Find where the given text appears and provide that cell's center as (X, Y) coordinate. 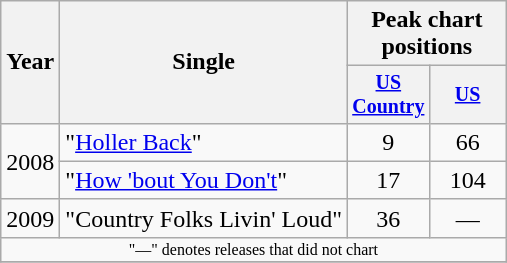
104 (468, 180)
2009 (30, 218)
Peak chartpositions (426, 34)
"Country Folks Livin' Loud" (204, 218)
66 (468, 142)
US Country (388, 94)
Single (204, 62)
Year (30, 62)
— (468, 218)
US (468, 94)
"Holler Back" (204, 142)
"How 'bout You Don't" (204, 180)
17 (388, 180)
36 (388, 218)
"—" denotes releases that did not chart (254, 249)
2008 (30, 161)
9 (388, 142)
